Find where the given text appears and provide that cell's center as (X, Y) coordinate. 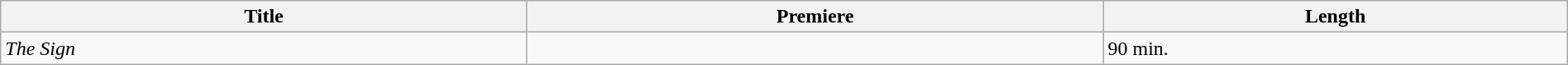
Title (265, 17)
Premiere (815, 17)
Length (1335, 17)
90 min. (1335, 48)
The Sign (265, 48)
